Extract the [x, y] coordinate from the center of the cell holding the provided text.  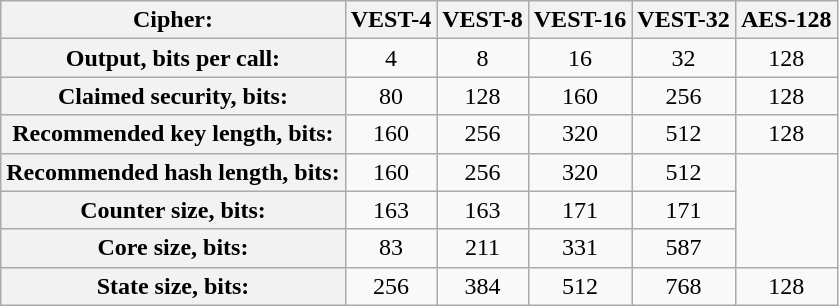
384 [483, 286]
331 [580, 248]
VEST-32 [684, 20]
Recommended hash length, bits: [173, 172]
AES-128 [786, 20]
587 [684, 248]
VEST-4 [391, 20]
VEST-16 [580, 20]
Cipher: [173, 20]
State size, bits: [173, 286]
211 [483, 248]
Core size, bits: [173, 248]
768 [684, 286]
80 [391, 96]
8 [483, 58]
Claimed security, bits: [173, 96]
83 [391, 248]
Output, bits per call: [173, 58]
32 [684, 58]
Recommended key length, bits: [173, 134]
4 [391, 58]
16 [580, 58]
Counter size, bits: [173, 210]
VEST-8 [483, 20]
